For the text-containing cell, return its midpoint in (x, y) coordinate format. 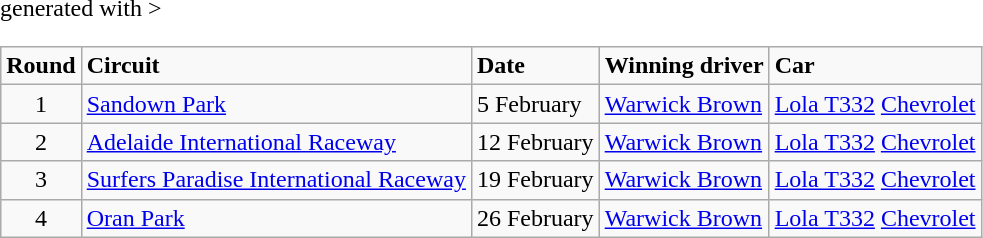
12 February (535, 142)
Adelaide International Raceway (276, 142)
Circuit (276, 66)
Date (535, 66)
5 February (535, 104)
Winning driver (684, 66)
Sandown Park (276, 104)
26 February (535, 218)
3 (41, 180)
1 (41, 104)
Round (41, 66)
Oran Park (276, 218)
19 February (535, 180)
Car (875, 66)
Surfers Paradise International Raceway (276, 180)
4 (41, 218)
2 (41, 142)
